Extract the [X, Y] coordinate from the center of the cell holding the provided text.  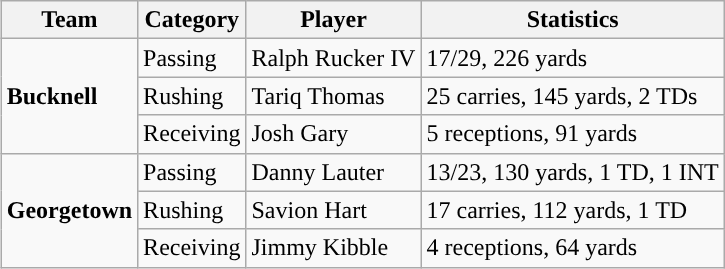
5 receptions, 91 yards [572, 134]
25 carries, 145 yards, 2 TDs [572, 96]
Bucknell [69, 96]
Jimmy Kibble [334, 248]
Player [334, 20]
Danny Lauter [334, 172]
17 carries, 112 yards, 1 TD [572, 210]
Tariq Thomas [334, 96]
Georgetown [69, 210]
13/23, 130 yards, 1 TD, 1 INT [572, 172]
Category [192, 20]
Team [69, 20]
Ralph Rucker IV [334, 58]
Savion Hart [334, 210]
Josh Gary [334, 134]
4 receptions, 64 yards [572, 248]
Statistics [572, 20]
17/29, 226 yards [572, 58]
